Pinpoint the cell where the given text exists, returning its (X, Y) midpoint coordinate. 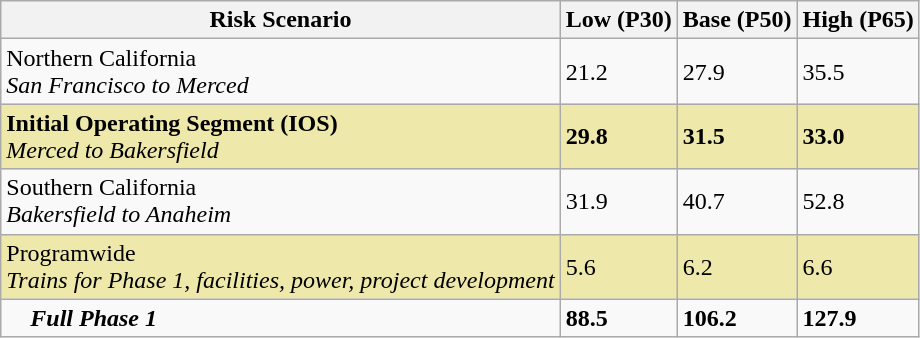
Full Phase 1 (280, 318)
Northern California San Francisco to Merced (280, 72)
106.2 (737, 318)
Low (P30) (618, 20)
31.9 (618, 202)
6.6 (858, 266)
5.6 (618, 266)
Base (P50) (737, 20)
21.2 (618, 72)
Southern California Bakersfield to Anaheim (280, 202)
Programwide Trains for Phase 1, facilities, power, project development (280, 266)
Risk Scenario (280, 20)
Initial Operating Segment (IOS) Merced to Bakersfield (280, 136)
33.0 (858, 136)
31.5 (737, 136)
35.5 (858, 72)
6.2 (737, 266)
High (P65) (858, 20)
40.7 (737, 202)
127.9 (858, 318)
52.8 (858, 202)
29.8 (618, 136)
27.9 (737, 72)
88.5 (618, 318)
